Return the (x, y) coordinate for the center point of the cell that contains the specified text.  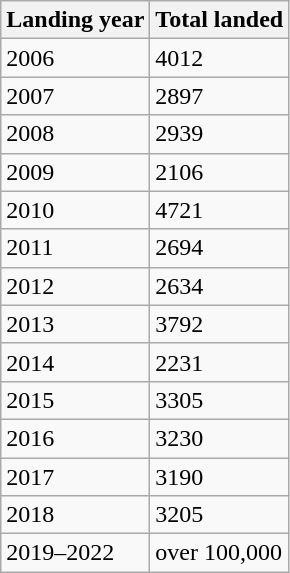
2939 (220, 134)
2897 (220, 96)
2007 (76, 96)
2008 (76, 134)
3792 (220, 324)
2015 (76, 400)
2013 (76, 324)
over 100,000 (220, 553)
3230 (220, 438)
2018 (76, 515)
4012 (220, 58)
Total landed (220, 20)
2019–2022 (76, 553)
2009 (76, 172)
2106 (220, 172)
2017 (76, 477)
3305 (220, 400)
2012 (76, 286)
2014 (76, 362)
2006 (76, 58)
2010 (76, 210)
Landing year (76, 20)
2016 (76, 438)
2694 (220, 248)
3205 (220, 515)
4721 (220, 210)
2634 (220, 286)
3190 (220, 477)
2231 (220, 362)
2011 (76, 248)
